Find where the given text appears and provide that cell's center as [x, y] coordinate. 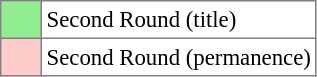
Second Round (permanence) [178, 57]
Second Round (title) [178, 20]
